Search for the cell housing the specified text and yield its [X, Y] center coordinate. 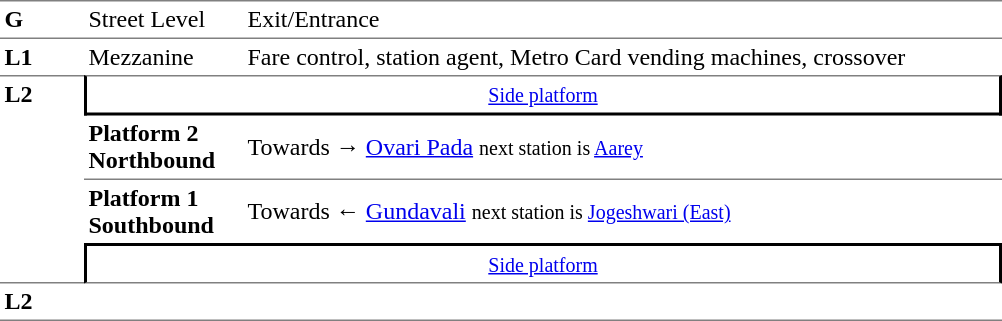
L2 [42, 179]
L1 [42, 57]
Platform 1Southbound [164, 212]
Exit/Entrance [622, 20]
Fare control, station agent, Metro Card vending machines, crossover [622, 57]
Street Level [164, 20]
Mezzanine [164, 57]
Towards ← Gundavali next station is Jogeshwari (East) [622, 212]
Platform 2Northbound [164, 148]
G [42, 20]
Towards → Ovari Pada next station is Aarey [622, 148]
